Return the [X, Y] coordinate for the center point of the cell that contains the specified text.  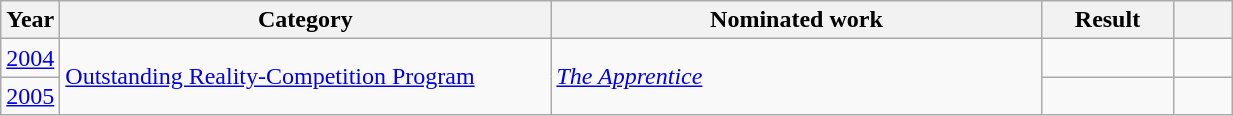
Result [1108, 20]
Outstanding Reality-Competition Program [306, 77]
Year [30, 20]
The Apprentice [796, 77]
Nominated work [796, 20]
2005 [30, 96]
2004 [30, 58]
Category [306, 20]
